Find where the given text appears and provide that cell's center as (X, Y) coordinate. 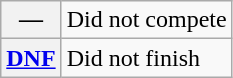
Did not finish (146, 58)
DNF (31, 58)
Did not compete (146, 20)
— (31, 20)
